Provide the [X, Y] coordinate of the cell's center where the given text is located.  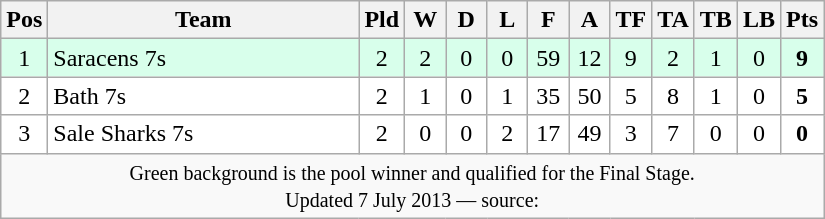
W [426, 20]
Pld [382, 20]
8 [674, 96]
35 [548, 96]
50 [590, 96]
TA [674, 20]
Saracens 7s [204, 58]
TB [716, 20]
Sale Sharks 7s [204, 134]
A [590, 20]
59 [548, 58]
LB [758, 20]
Green background is the pool winner and qualified for the Final Stage.Updated 7 July 2013 — source: [412, 186]
Team [204, 20]
12 [590, 58]
TF [631, 20]
L [508, 20]
7 [674, 134]
17 [548, 134]
F [548, 20]
49 [590, 134]
Bath 7s [204, 96]
Pts [802, 20]
Pos [24, 20]
D [466, 20]
